Return (x, y) of the center of cell containing provided text 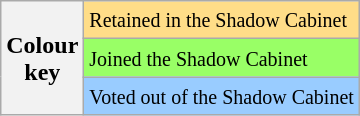
Joined the Shadow Cabinet (222, 58)
Colourkey (42, 58)
Voted out of the Shadow Cabinet (222, 96)
Retained in the Shadow Cabinet (222, 20)
